For the text-containing cell, return its midpoint in [X, Y] coordinate format. 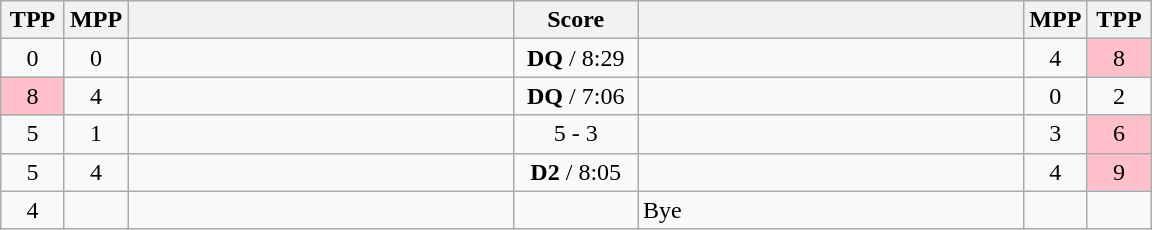
1 [96, 134]
6 [1119, 134]
9 [1119, 172]
DQ / 7:06 [576, 96]
5 - 3 [576, 134]
3 [1056, 134]
DQ / 8:29 [576, 58]
D2 / 8:05 [576, 172]
Bye [831, 210]
2 [1119, 96]
Score [576, 20]
